Scan for the cell matching the given text and deliver its [x, y] coordinate at center. 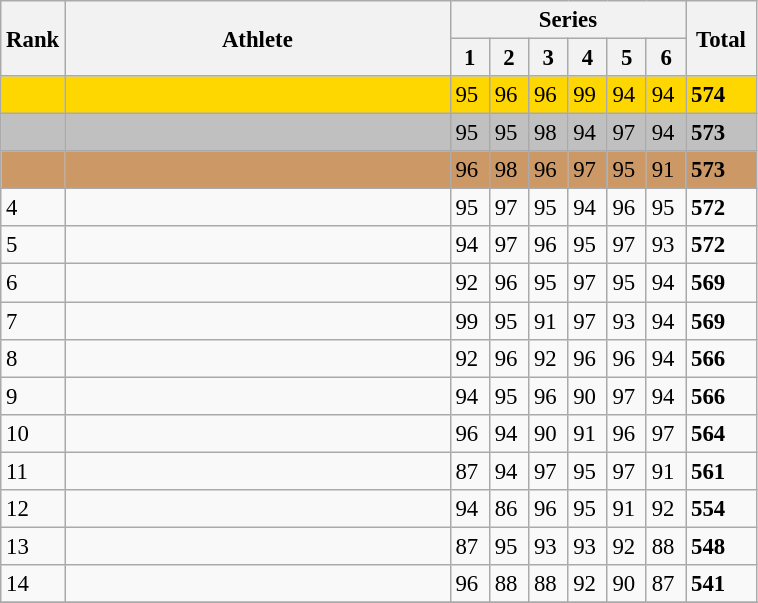
86 [508, 509]
Series [568, 20]
564 [722, 433]
7 [33, 321]
Rank [33, 38]
Athlete [258, 38]
9 [33, 396]
574 [722, 95]
1 [470, 58]
11 [33, 471]
13 [33, 546]
10 [33, 433]
14 [33, 584]
3 [548, 58]
548 [722, 546]
554 [722, 509]
8 [33, 358]
2 [508, 58]
12 [33, 509]
Total [722, 38]
541 [722, 584]
561 [722, 471]
